Identify which cell holds the provided text, then report its [x, y] central coordinate. 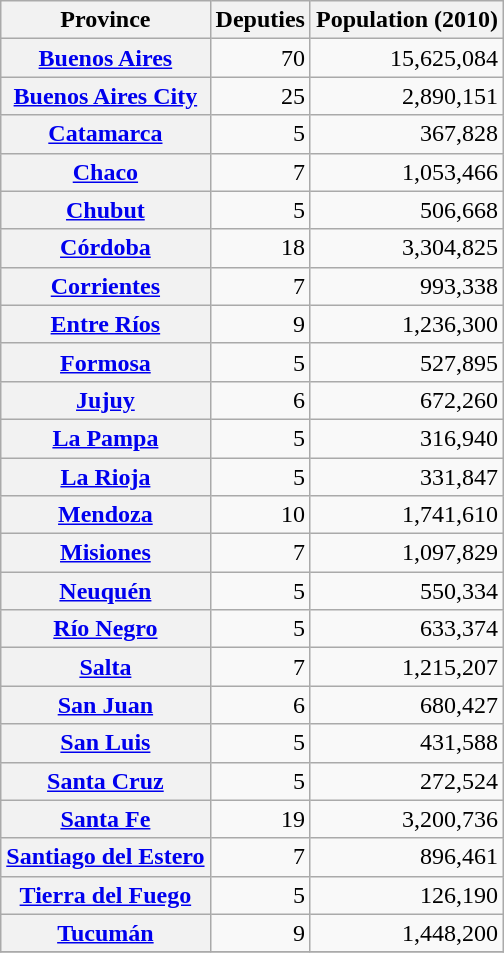
San Juan [106, 705]
San Luis [106, 743]
331,847 [406, 477]
15,625,084 [406, 58]
3,304,825 [406, 248]
Catamarca [106, 134]
Buenos Aires [106, 58]
680,427 [406, 705]
367,828 [406, 134]
Mendoza [106, 515]
1,097,829 [406, 553]
Population (2010) [406, 20]
25 [260, 96]
19 [260, 819]
Salta [106, 667]
Santa Cruz [106, 781]
506,668 [406, 210]
18 [260, 248]
Río Negro [106, 629]
Tucumán [106, 933]
Santa Fe [106, 819]
La Rioja [106, 477]
1,236,300 [406, 324]
316,940 [406, 438]
Jujuy [106, 400]
1,448,200 [406, 933]
Deputies [260, 20]
Buenos Aires City [106, 96]
Entre Ríos [106, 324]
Province [106, 20]
550,334 [406, 591]
527,895 [406, 362]
70 [260, 58]
272,524 [406, 781]
Santiago del Estero [106, 857]
Formosa [106, 362]
Chubut [106, 210]
672,260 [406, 400]
2,890,151 [406, 96]
993,338 [406, 286]
Neuquén [106, 591]
10 [260, 515]
1,741,610 [406, 515]
1,215,207 [406, 667]
Corrientes [106, 286]
Chaco [106, 172]
633,374 [406, 629]
3,200,736 [406, 819]
1,053,466 [406, 172]
Tierra del Fuego [106, 895]
896,461 [406, 857]
431,588 [406, 743]
Misiones [106, 553]
Córdoba [106, 248]
La Pampa [106, 438]
126,190 [406, 895]
